Identify which cell holds the provided text, then report its [x, y] central coordinate. 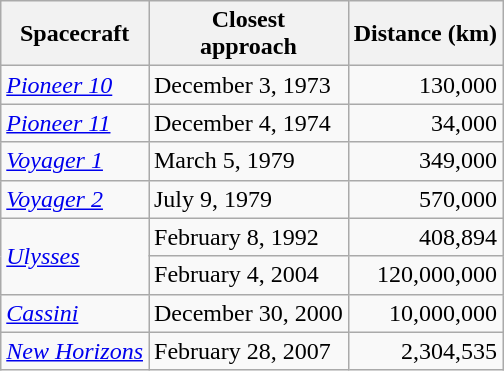
349,000 [425, 161]
New Horizons [75, 351]
Cassini [75, 313]
408,894 [425, 237]
March 5, 1979 [248, 161]
Voyager 2 [75, 199]
Voyager 1 [75, 161]
February 8, 1992 [248, 237]
December 4, 1974 [248, 123]
120,000,000 [425, 275]
Ulysses [75, 256]
Distance (km) [425, 34]
December 30, 2000 [248, 313]
570,000 [425, 199]
Closestapproach [248, 34]
July 9, 1979 [248, 199]
February 4, 2004 [248, 275]
10,000,000 [425, 313]
130,000 [425, 85]
February 28, 2007 [248, 351]
34,000 [425, 123]
2,304,535 [425, 351]
Pioneer 10 [75, 85]
Pioneer 11 [75, 123]
December 3, 1973 [248, 85]
Spacecraft [75, 34]
